Find where the given text appears and provide that cell's center as [X, Y] coordinate. 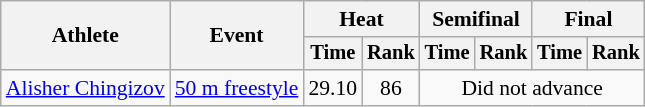
50 m freestyle [237, 88]
Event [237, 36]
Did not advance [532, 88]
Semifinal [476, 19]
Alisher Chingizov [86, 88]
Athlete [86, 36]
86 [391, 88]
Heat [361, 19]
Final [588, 19]
29.10 [332, 88]
